From the cell containing the given text, extract its center point as [X, Y] coordinate. 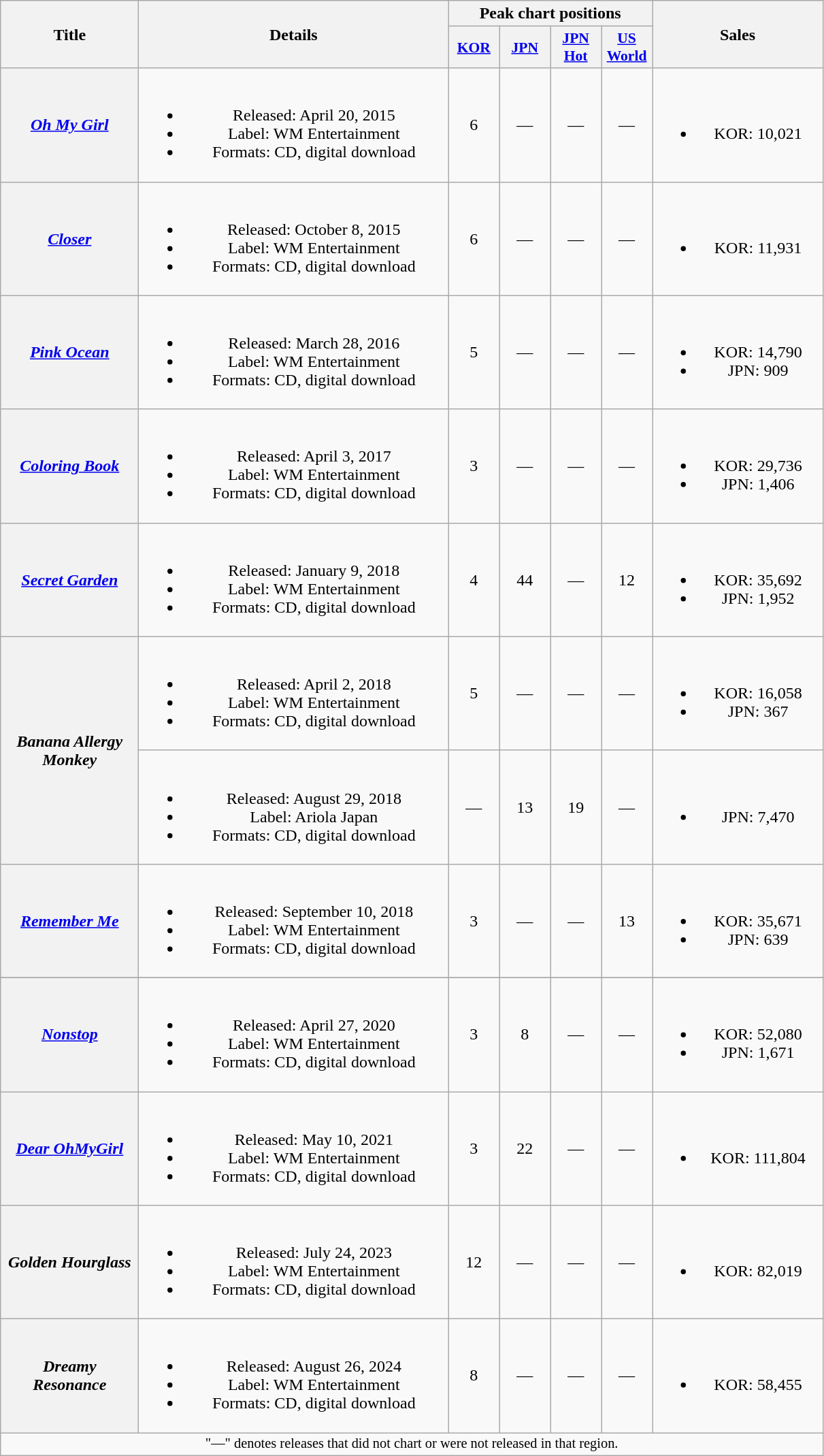
Released: March 28, 2016 Label: WM EntertainmentFormats: CD, digital download [294, 353]
Oh My Girl [69, 125]
Dreamy Resonance [69, 1376]
KOR: 11,931 [738, 238]
JPN [525, 48]
Secret Garden [69, 580]
Released: April 2, 2018 Label: WM EntertainmentFormats: CD, digital download [294, 693]
JPNHot [576, 48]
KOR: 58,455 [738, 1376]
KOR: 35,692JPN: 1,952 [738, 580]
Released: August 26, 2024 Label: WM EntertainmentFormats: CD, digital download [294, 1376]
KOR: 10,021 [738, 125]
Released: May 10, 2021 Label: WM EntertainmentFormats: CD, digital download [294, 1149]
KOR: 82,019 [738, 1262]
KOR: 14,790JPN: 909 [738, 353]
Released: April 27, 2020 Label: WM EntertainmentFormats: CD, digital download [294, 1035]
Released: January 9, 2018 Label: WM EntertainmentFormats: CD, digital download [294, 580]
Title [69, 34]
KOR [474, 48]
4 [474, 580]
Released: July 24, 2023 Label: WM EntertainmentFormats: CD, digital download [294, 1262]
Banana Allergy Monkey [69, 750]
Details [294, 34]
"—" denotes releases that did not chart or were not released in that region. [412, 1444]
JPN: 7,470 [738, 807]
KOR: 16,058JPN: 367 [738, 693]
Peak chart positions [550, 14]
Released: April 3, 2017 Label: WM EntertainmentFormats: CD, digital download [294, 466]
Released: April 20, 2015 Label: WM EntertainmentFormats: CD, digital download [294, 125]
Closer [69, 238]
Coloring Book [69, 466]
KOR: 35,671JPN: 639 [738, 920]
19 [576, 807]
US World [627, 48]
KOR: 52,080JPN: 1,671 [738, 1035]
KOR: 29,736JPN: 1,406 [738, 466]
KOR: 111,804 [738, 1149]
Released: August 29, 2018 Label: Ariola JapanFormats: CD, digital download [294, 807]
Dear OhMyGirl [69, 1149]
Golden Hourglass [69, 1262]
Pink Ocean [69, 353]
Released: September 10, 2018 Label: WM EntertainmentFormats: CD, digital download [294, 920]
Released: October 8, 2015 Label: WM EntertainmentFormats: CD, digital download [294, 238]
44 [525, 580]
Sales [738, 34]
Nonstop [69, 1035]
22 [525, 1149]
Remember Me [69, 920]
